Scan for the cell matching the given text and deliver its (x, y) coordinate at center. 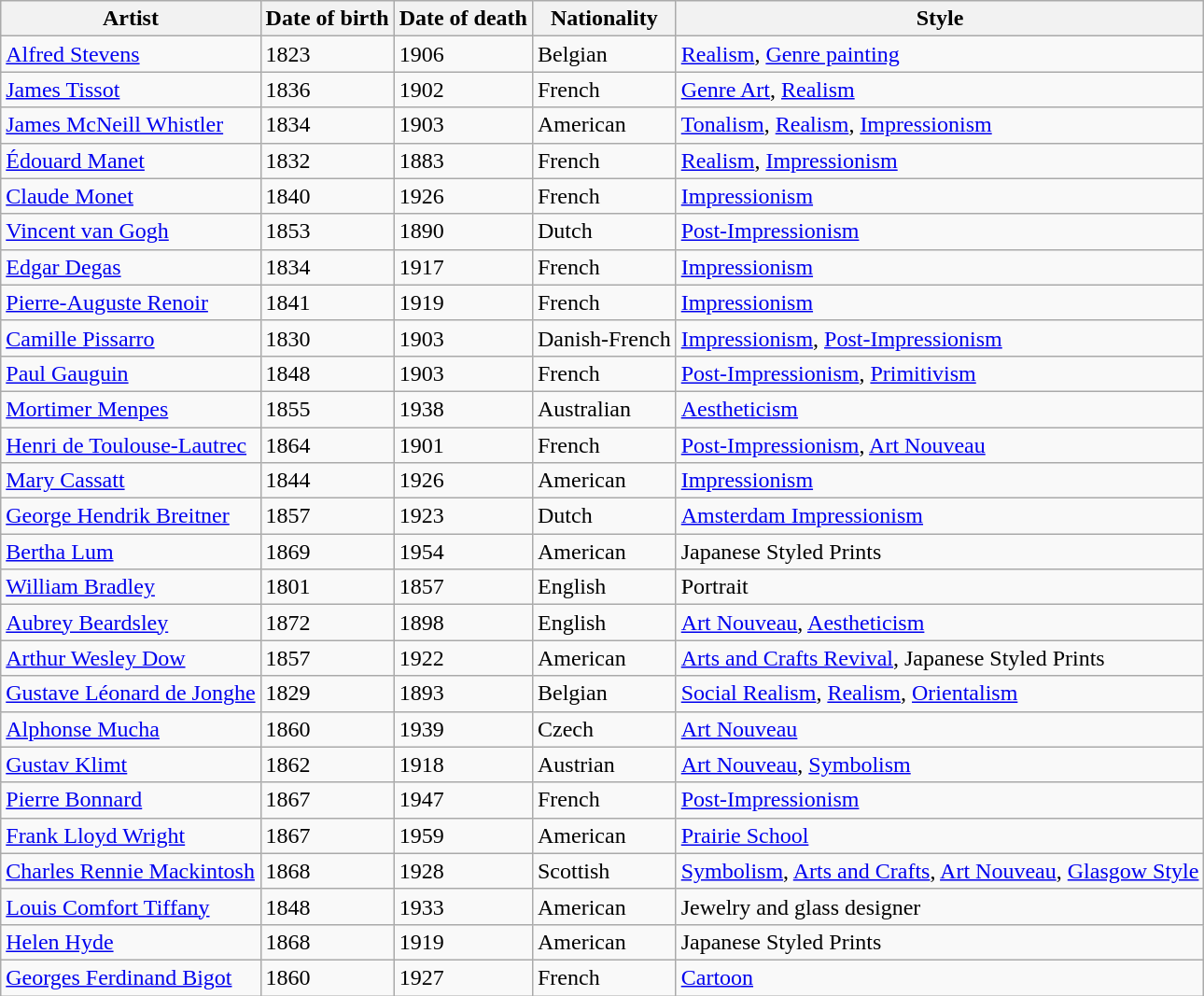
1883 (463, 161)
1918 (463, 765)
Post-Impressionism, Art Nouveau (940, 445)
George Hendrik Breitner (131, 516)
Art Nouveau (940, 729)
1841 (327, 302)
Alfred Stevens (131, 54)
Austrian (604, 765)
1893 (463, 694)
1830 (327, 338)
Gustav Klimt (131, 765)
1959 (463, 835)
1801 (327, 587)
Gustave Léonard de Jonghe (131, 694)
1855 (327, 409)
1922 (463, 658)
1954 (463, 552)
William Bradley (131, 587)
Mortimer Menpes (131, 409)
Date of death (463, 19)
Edgar Degas (131, 267)
Realism, Genre painting (940, 54)
1869 (327, 552)
Art Nouveau, Symbolism (940, 765)
Realism, Impressionism (940, 161)
Pierre-Auguste Renoir (131, 302)
Helen Hyde (131, 942)
James McNeill Whistler (131, 125)
Czech (604, 729)
James Tissot (131, 90)
Tonalism, Realism, Impressionism (940, 125)
Prairie School (940, 835)
Date of birth (327, 19)
1864 (327, 445)
1890 (463, 231)
1938 (463, 409)
1902 (463, 90)
Charles Rennie Mackintosh (131, 871)
1862 (327, 765)
Style (940, 19)
1917 (463, 267)
Symbolism, Arts and Crafts, Art Nouveau, Glasgow Style (940, 871)
Aestheticism (940, 409)
1939 (463, 729)
Henri de Toulouse-Lautrec (131, 445)
Cartoon (940, 977)
Frank Lloyd Wright (131, 835)
Édouard Manet (131, 161)
Louis Comfort Tiffany (131, 906)
Paul Gauguin (131, 373)
Claude Monet (131, 196)
1823 (327, 54)
1840 (327, 196)
1829 (327, 694)
1832 (327, 161)
1933 (463, 906)
Post-Impressionism, Primitivism (940, 373)
1928 (463, 871)
Australian (604, 409)
1906 (463, 54)
Aubrey Beardsley (131, 623)
Nationality (604, 19)
Impressionism, Post-Impressionism (940, 338)
Scottish (604, 871)
1853 (327, 231)
Mary Cassatt (131, 481)
Bertha Lum (131, 552)
1844 (327, 481)
Portrait (940, 587)
Vincent van Gogh (131, 231)
Social Realism, Realism, Orientalism (940, 694)
1898 (463, 623)
Jewelry and glass designer (940, 906)
Arthur Wesley Dow (131, 658)
Art Nouveau, Aestheticism (940, 623)
Artist (131, 19)
Alphonse Mucha (131, 729)
1836 (327, 90)
Danish-French (604, 338)
Camille Pissarro (131, 338)
Pierre Bonnard (131, 800)
Georges Ferdinand Bigot (131, 977)
1872 (327, 623)
1901 (463, 445)
1927 (463, 977)
Amsterdam Impressionism (940, 516)
Genre Art, Realism (940, 90)
1923 (463, 516)
1947 (463, 800)
Arts and Crafts Revival, Japanese Styled Prints (940, 658)
